Find where the given text appears and provide that cell's center as [X, Y] coordinate. 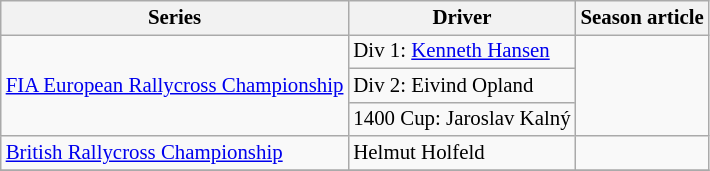
Div 2: Eivind Opland [462, 85]
1400 Cup: Jaroslav Kalný [462, 119]
Series [175, 18]
Helmut Holfeld [462, 153]
British Rallycross Championship [175, 153]
Season article [642, 18]
Driver [462, 18]
Div 1: Kenneth Hansen [462, 51]
FIA European Rallycross Championship [175, 85]
